Identify which cell holds the provided text, then report its [x, y] central coordinate. 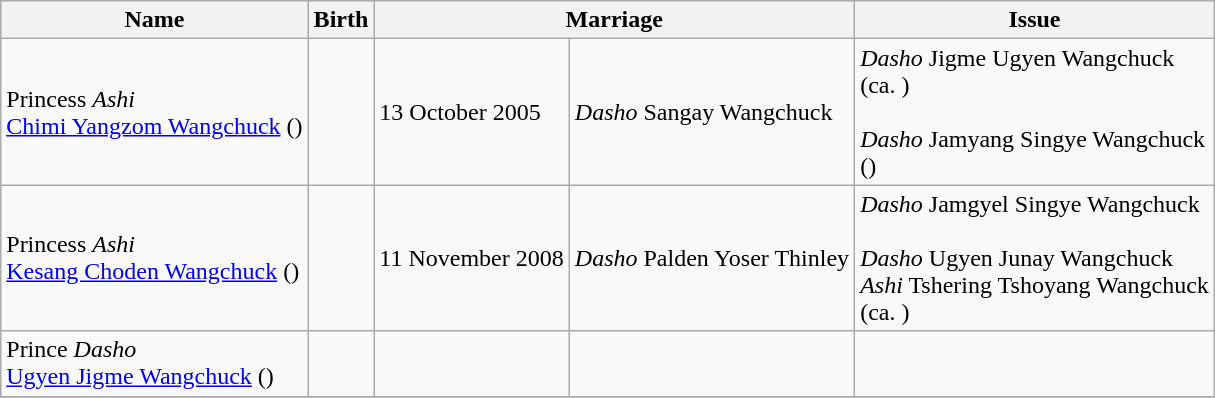
Dasho Jamgyel Singye WangchuckDasho Ugyen Junay WangchuckAshi Tshering Tshoyang Wangchuck (ca. ) [1035, 258]
Dasho Palden Yoser Thinley [712, 258]
Dasho Sangay Wangchuck [712, 112]
Princess AshiKesang Choden Wangchuck () [154, 258]
Prince Dasho Ugyen Jigme Wangchuck () [154, 364]
Issue [1035, 20]
Birth [341, 20]
Princess Ashi Chimi Yangzom Wangchuck () [154, 112]
Dasho Jigme Ugyen Wangchuck (ca. )Dasho Jamyang Singye Wangchuck () [1035, 112]
11 November 2008 [472, 258]
Name [154, 20]
Marriage [614, 20]
13 October 2005 [472, 112]
